Scan for the cell matching the given text and deliver its [X, Y] coordinate at center. 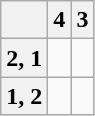
3 [82, 20]
1, 2 [24, 96]
2, 1 [24, 58]
4 [60, 20]
